Pinpoint the cell where the given text exists, returning its [X, Y] midpoint coordinate. 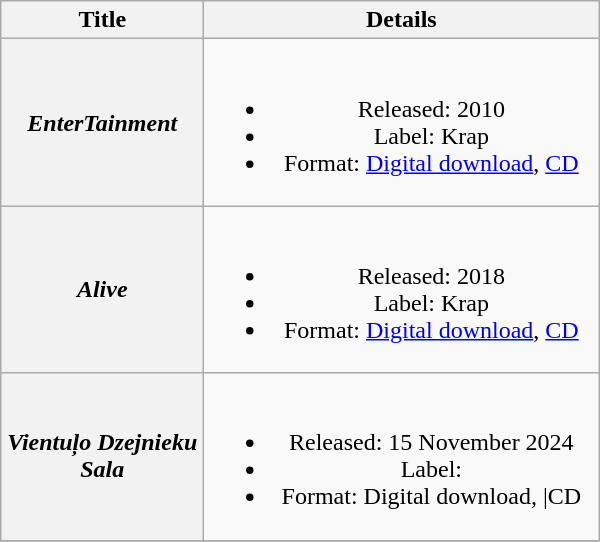
EnterTainment [102, 122]
Alive [102, 290]
Title [102, 20]
Released: 2010Label: KrapFormat: Digital download, CD [402, 122]
Details [402, 20]
Released: 15 November 2024Label:Format: Digital download, |CD [402, 456]
Vientuļo Dzejnieku Sala [102, 456]
Released: 2018Label: KrapFormat: Digital download, CD [402, 290]
